Return [x, y] of the center of cell containing provided text 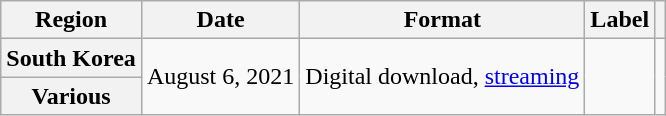
August 6, 2021 [220, 77]
Format [442, 20]
Date [220, 20]
Label [620, 20]
Digital download, streaming [442, 77]
South Korea [72, 58]
Various [72, 96]
Region [72, 20]
